For the text-containing cell, return its midpoint in [x, y] coordinate format. 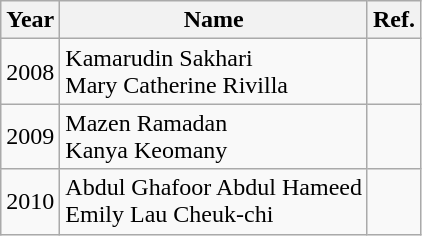
Name [214, 20]
Ref. [394, 20]
Year [30, 20]
Abdul Ghafoor Abdul Hameed Emily Lau Cheuk-chi [214, 202]
2010 [30, 202]
2008 [30, 72]
Mazen Ramadan Kanya Keomany [214, 136]
2009 [30, 136]
Kamarudin Sakhari Mary Catherine Rivilla [214, 72]
